Find where the given text appears and provide that cell's center as [x, y] coordinate. 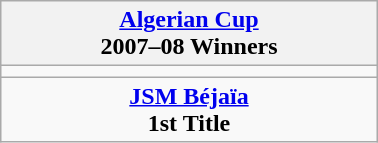
Algerian Cup2007–08 Winners [189, 34]
JSM Béjaïa1st Title [189, 110]
